Determine the [X, Y] coordinate at the center of the cell enclosing the given text.  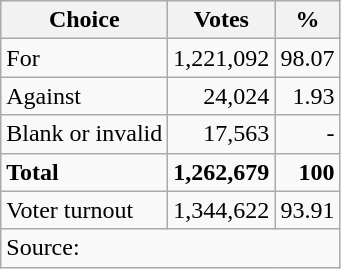
1.93 [308, 96]
93.91 [308, 210]
24,024 [222, 96]
Votes [222, 20]
Against [84, 96]
98.07 [308, 58]
100 [308, 172]
17,563 [222, 134]
% [308, 20]
Choice [84, 20]
Source: [170, 248]
1,221,092 [222, 58]
For [84, 58]
1,262,679 [222, 172]
1,344,622 [222, 210]
Total [84, 172]
Voter turnout [84, 210]
Blank or invalid [84, 134]
- [308, 134]
